For the text-containing cell, return its midpoint in [X, Y] coordinate format. 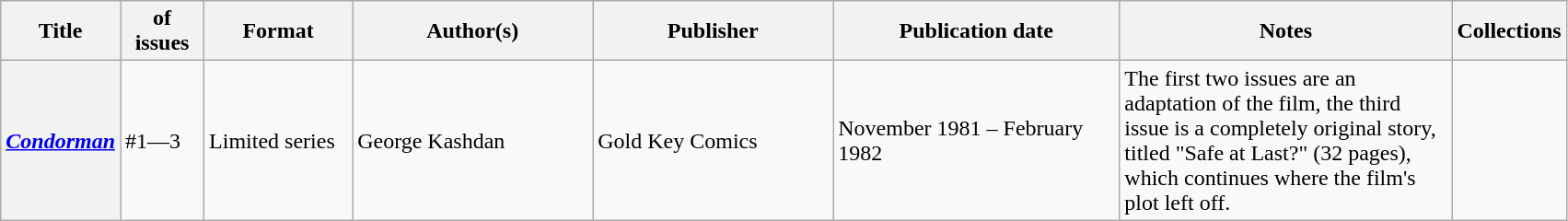
Publisher [713, 31]
November 1981 – February 1982 [976, 140]
Title [61, 31]
Limited series [278, 140]
Publication date [976, 31]
Condorman [61, 140]
Notes [1285, 31]
Author(s) [473, 31]
George Kashdan [473, 140]
Format [278, 31]
Gold Key Comics [713, 140]
#1—3 [162, 140]
Collections [1509, 31]
of issues [162, 31]
